Capture the cell that displays the provided text and extract its [x, y] central coordinate. 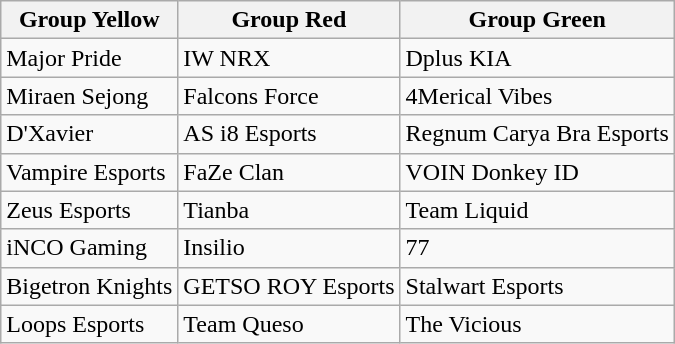
Group Yellow [90, 20]
Team Queso [289, 324]
Major Pride [90, 58]
4Merical Vibes [537, 96]
Zeus Esports [90, 210]
Miraen Sejong [90, 96]
Team Liquid [537, 210]
Insilio [289, 248]
The Vicious [537, 324]
Group Green [537, 20]
Falcons Force [289, 96]
VOIN Donkey ID [537, 172]
Stalwart Esports [537, 286]
iNCO Gaming [90, 248]
D'Xavier [90, 134]
GETSO ROY Esports [289, 286]
Bigetron Knights [90, 286]
Loops Esports [90, 324]
AS i8 Esports [289, 134]
IW NRX [289, 58]
Dplus KIA [537, 58]
Vampire Esports [90, 172]
77 [537, 248]
Regnum Carya Bra Esports [537, 134]
FaZe Clan [289, 172]
Tianba [289, 210]
Group Red [289, 20]
